Identify which cell holds the provided text, then report its (x, y) central coordinate. 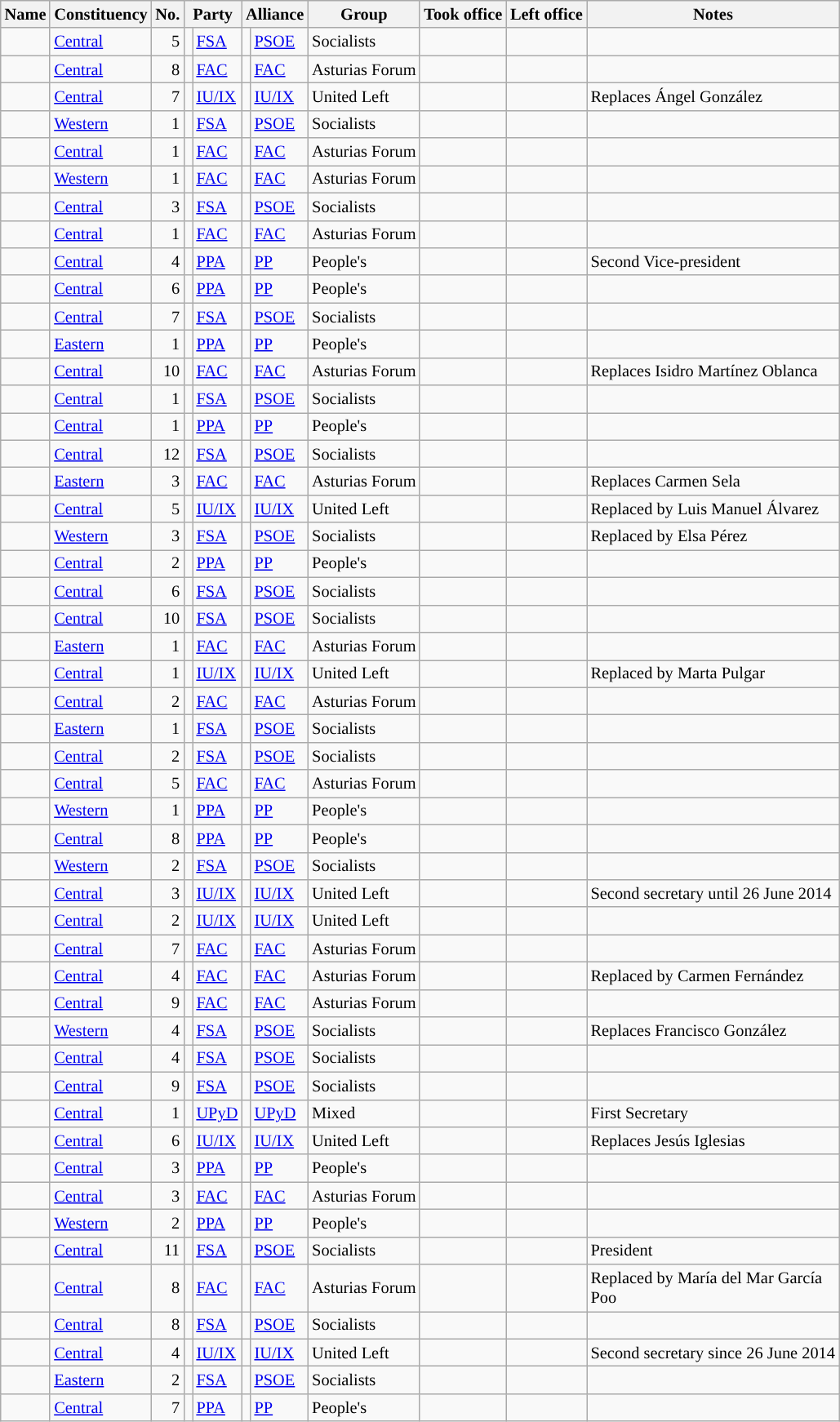
Replaces Isidro Martínez Oblanca (713, 371)
Name (26, 14)
Notes (713, 14)
Replaces Carmen Sela (713, 481)
Mixed (364, 1113)
President (713, 1251)
Replaced by Luis Manuel Álvarez (713, 509)
Alliance (274, 14)
Group (364, 14)
Took office (463, 14)
No. (167, 14)
Replaced by María del Mar García Poo (713, 1288)
Second secretary since 26 June 2014 (713, 1353)
Replaces Jesús Iglesias (713, 1140)
Second secretary until 26 June 2014 (713, 893)
Replaces Francisco González (713, 1031)
Second Vice-president (713, 261)
Replaces Ángel González (713, 96)
12 (167, 454)
Left office (547, 14)
First Secretary (713, 1113)
Replaced by Carmen Fernández (713, 975)
Party (212, 14)
Replaced by Elsa Pérez (713, 536)
11 (167, 1251)
Constituency (100, 14)
Replaced by Marta Pulgar (713, 673)
